Search for the cell housing the specified text and yield its (x, y) center coordinate. 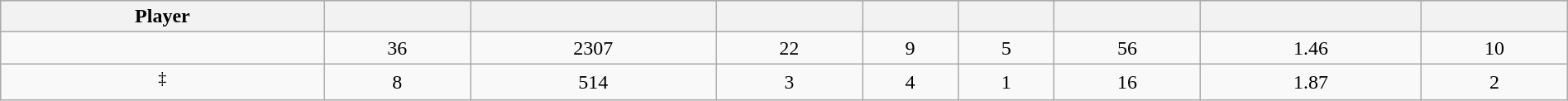
5 (1006, 48)
1.87 (1310, 83)
4 (911, 83)
16 (1128, 83)
2307 (594, 48)
2 (1495, 83)
22 (789, 48)
3 (789, 83)
36 (397, 48)
8 (397, 83)
Player (162, 17)
56 (1128, 48)
1 (1006, 83)
1.46 (1310, 48)
‡ (162, 83)
9 (911, 48)
514 (594, 83)
10 (1495, 48)
